Scan for the cell matching the given text and deliver its (X, Y) coordinate at center. 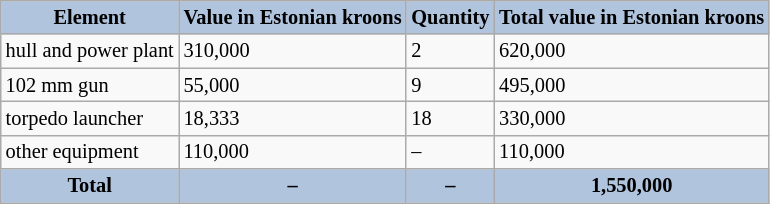
330,000 (632, 118)
310,000 (293, 51)
620,000 (632, 51)
495,000 (632, 85)
Total (90, 186)
other equipment (90, 152)
Value in Estonian kroons (293, 17)
1,550,000 (632, 186)
torpedo launcher (90, 118)
Quantity (450, 17)
Element (90, 17)
55,000 (293, 85)
hull and power plant (90, 51)
18 (450, 118)
Total value in Estonian kroons (632, 17)
2 (450, 51)
18,333 (293, 118)
9 (450, 85)
102 mm gun (90, 85)
